Extract the [x, y] coordinate from the center of the cell holding the provided text.  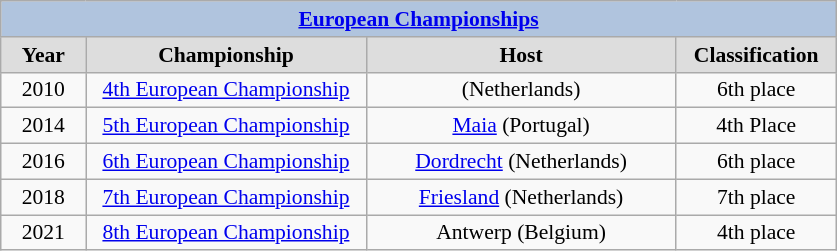
Friesland (Netherlands) [521, 197]
5th European Championship [226, 126]
4th European Championship [226, 90]
Year [44, 55]
2021 [44, 233]
Dordrecht (Netherlands) [521, 162]
2016 [44, 162]
Championship [226, 55]
2018 [44, 197]
8th European Championship [226, 233]
4th place [756, 233]
Host [521, 55]
Classification [756, 55]
(Netherlands) [521, 90]
2014 [44, 126]
Maia (Portugal) [521, 126]
4th Place [756, 126]
7th European Championship [226, 197]
Antwerp (Belgium) [521, 233]
6th European Championship [226, 162]
European Championships [419, 19]
2010 [44, 90]
7th place [756, 197]
